From the cell containing the given text, extract its center point as (x, y) coordinate. 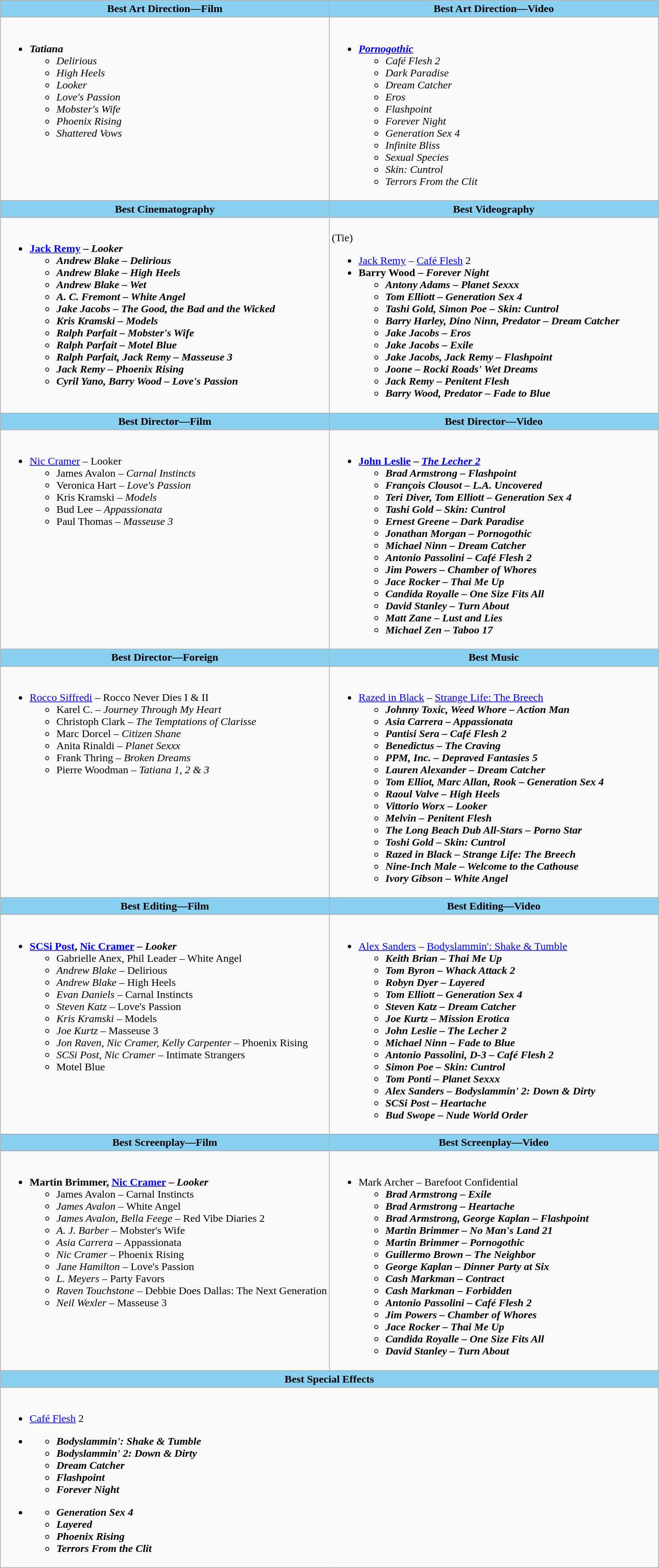
TatianaDeliriousHigh HeelsLookerLove's PassionMobster's WifePhoenix RisingShattered Vows (165, 109)
Best Editing—Film (165, 906)
Best Director—Film (165, 421)
Best Music (494, 658)
Nic Cramer – LookerJames Avalon – Carnal InstinctsVeronica Hart – Love's PassionKris Kramski – ModelsBud Lee – AppassionataPaul Thomas – Masseuse 3 (165, 540)
Best Videography (494, 209)
Best Editing—Video (494, 906)
Best Director—Foreign (165, 658)
Best Director—Video (494, 421)
Best Cinematography (165, 209)
Best Screenplay—Video (494, 1142)
Best Art Direction—Film (165, 9)
Best Art Direction—Video (494, 9)
Best Screenplay—Film (165, 1142)
Best Special Effects (329, 1379)
